Pinpoint the cell where the given text exists, returning its (X, Y) midpoint coordinate. 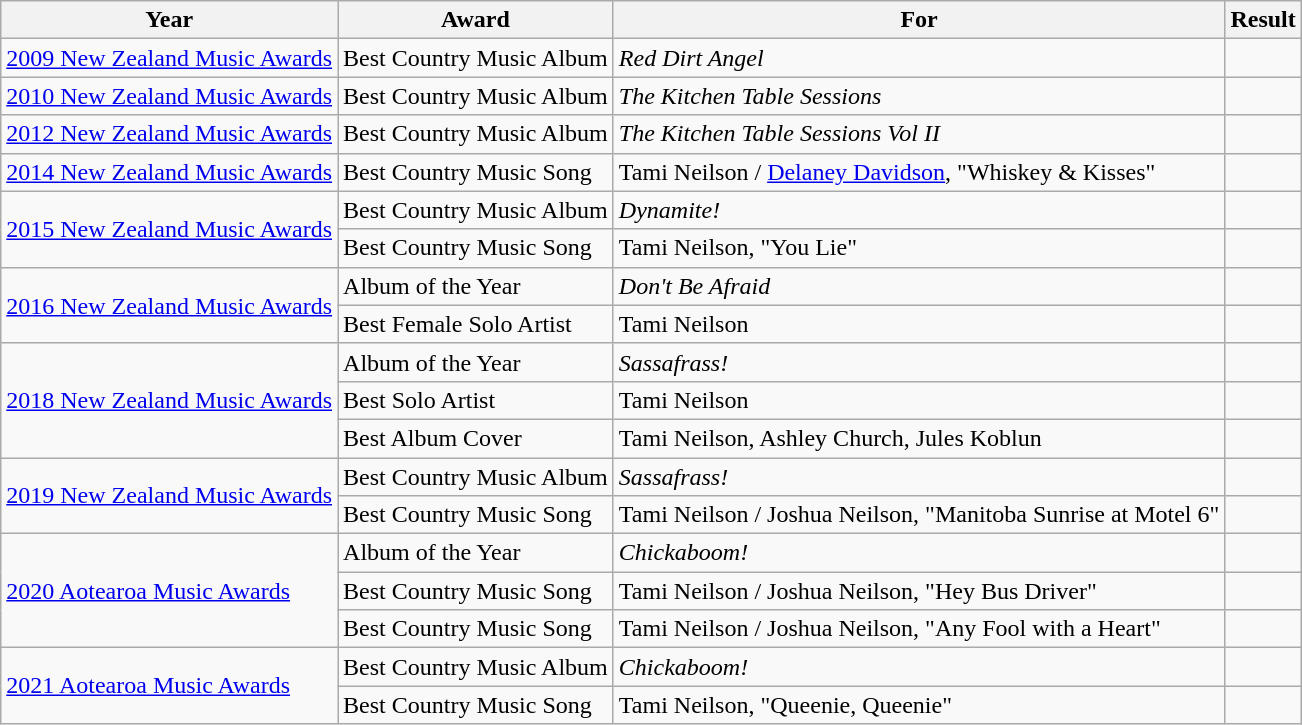
Dynamite! (919, 210)
2018 New Zealand Music Awards (170, 400)
Tami Neilson / Joshua Neilson, "Any Fool with a Heart" (919, 629)
Tami Neilson, "You Lie" (919, 248)
Award (476, 20)
The Kitchen Table Sessions (919, 96)
2009 New Zealand Music Awards (170, 58)
Year (170, 20)
Tami Neilson / Joshua Neilson, "Hey Bus Driver" (919, 591)
Tami Neilson / Joshua Neilson, "Manitoba Sunrise at Motel 6" (919, 515)
Tami Neilson, "Queenie, Queenie" (919, 705)
2012 New Zealand Music Awards (170, 134)
Tami Neilson, Ashley Church, Jules Koblun (919, 438)
Best Album Cover (476, 438)
2016 New Zealand Music Awards (170, 305)
Tami Neilson / Delaney Davidson, "Whiskey & Kisses" (919, 172)
Red Dirt Angel (919, 58)
Best Solo Artist (476, 400)
For (919, 20)
Don't Be Afraid (919, 286)
2014 New Zealand Music Awards (170, 172)
2020 Aotearoa Music Awards (170, 591)
Best Female Solo Artist (476, 324)
2019 New Zealand Music Awards (170, 496)
2015 New Zealand Music Awards (170, 229)
2010 New Zealand Music Awards (170, 96)
2021 Aotearoa Music Awards (170, 686)
Result (1263, 20)
The Kitchen Table Sessions Vol II (919, 134)
